Pinpoint the cell where the given text exists, returning its (x, y) midpoint coordinate. 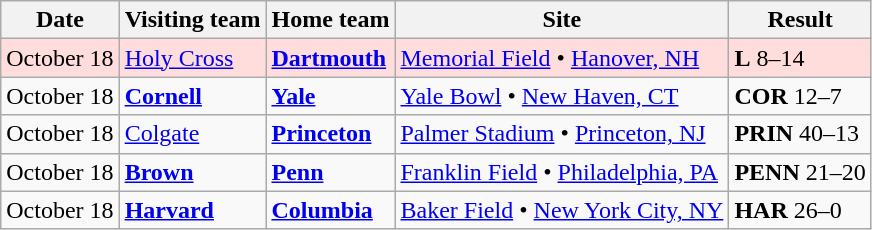
Columbia (330, 210)
COR 12–7 (800, 96)
Cornell (192, 96)
HAR 26–0 (800, 210)
PENN 21–20 (800, 172)
Franklin Field • Philadelphia, PA (562, 172)
Colgate (192, 134)
L 8–14 (800, 58)
PRIN 40–13 (800, 134)
Yale Bowl • New Haven, CT (562, 96)
Baker Field • New York City, NY (562, 210)
Brown (192, 172)
Princeton (330, 134)
Site (562, 20)
Date (60, 20)
Home team (330, 20)
Result (800, 20)
Harvard (192, 210)
Dartmouth (330, 58)
Palmer Stadium • Princeton, NJ (562, 134)
Holy Cross (192, 58)
Visiting team (192, 20)
Penn (330, 172)
Yale (330, 96)
Memorial Field • Hanover, NH (562, 58)
